Detect which cell encompasses the target text, then output its [X, Y] center coordinate. 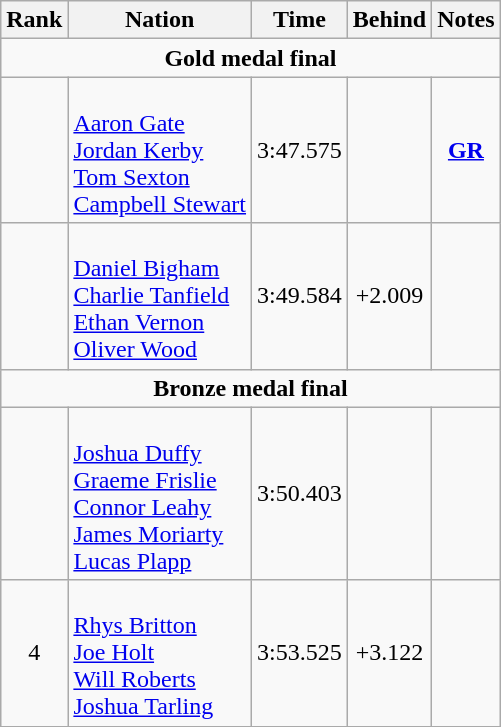
3:49.584 [300, 296]
Aaron GateJordan KerbyTom SextonCampbell Stewart [160, 150]
+3.122 [389, 653]
+2.009 [389, 296]
3:53.525 [300, 653]
Behind [389, 20]
3:50.403 [300, 494]
4 [34, 653]
GR [466, 150]
3:47.575 [300, 150]
Time [300, 20]
Bronze medal final [250, 388]
Notes [466, 20]
Rhys BrittonJoe HoltWill RobertsJoshua Tarling [160, 653]
Gold medal final [250, 58]
Rank [34, 20]
Nation [160, 20]
Joshua DuffyGraeme FrislieConnor LeahyJames MoriartyLucas Plapp [160, 494]
Daniel BighamCharlie TanfieldEthan VernonOliver Wood [160, 296]
